Output the (X, Y) coordinate of the center of the cell containing the given text.  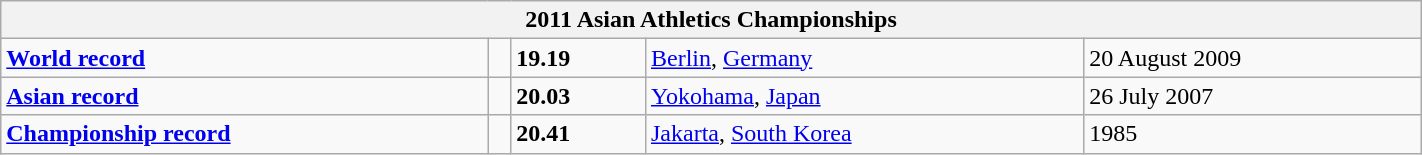
Jakarta, South Korea (864, 134)
20.03 (578, 96)
19.19 (578, 58)
Asian record (244, 96)
World record (244, 58)
Yokohama, Japan (864, 96)
2011 Asian Athletics Championships (711, 20)
20 August 2009 (1253, 58)
26 July 2007 (1253, 96)
1985 (1253, 134)
Championship record (244, 134)
20.41 (578, 134)
Berlin, Germany (864, 58)
